Determine the (x, y) coordinate at the center of the cell enclosing the given text.  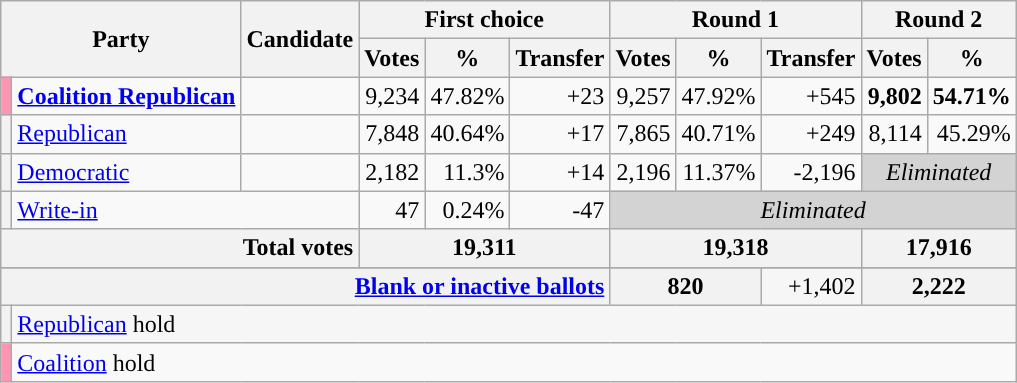
7,848 (392, 134)
Coalition Republican (126, 96)
17,916 (938, 248)
47 (392, 210)
0.24% (468, 210)
Round 2 (938, 20)
First choice (484, 20)
Candidate (300, 39)
40.64% (468, 134)
19,311 (484, 248)
+1,402 (811, 286)
2,182 (392, 172)
47.92% (718, 96)
Total votes (180, 248)
9,802 (894, 96)
47.82% (468, 96)
11.3% (468, 172)
Coalition hold (514, 362)
45.29% (972, 134)
8,114 (894, 134)
-2,196 (811, 172)
Republican hold (514, 324)
40.71% (718, 134)
Democratic (126, 172)
Republican (126, 134)
-47 (560, 210)
9,234 (392, 96)
54.71% (972, 96)
+17 (560, 134)
+545 (811, 96)
Write-in (186, 210)
Blank or inactive ballots (306, 286)
Round 1 (736, 20)
820 (686, 286)
2,222 (938, 286)
7,865 (643, 134)
+23 (560, 96)
2,196 (643, 172)
19,318 (736, 248)
11.37% (718, 172)
+14 (560, 172)
Party (121, 39)
9,257 (643, 96)
+249 (811, 134)
